Determine the (X, Y) coordinate at the center of the cell enclosing the given text.  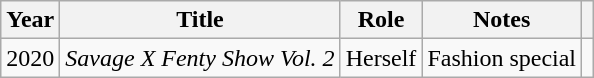
Herself (381, 58)
Year (30, 20)
Role (381, 20)
Title (200, 20)
Fashion special (502, 58)
Savage X Fenty Show Vol. 2 (200, 58)
2020 (30, 58)
Notes (502, 20)
